Locate the cell with the specified text and output its (X, Y) center coordinate. 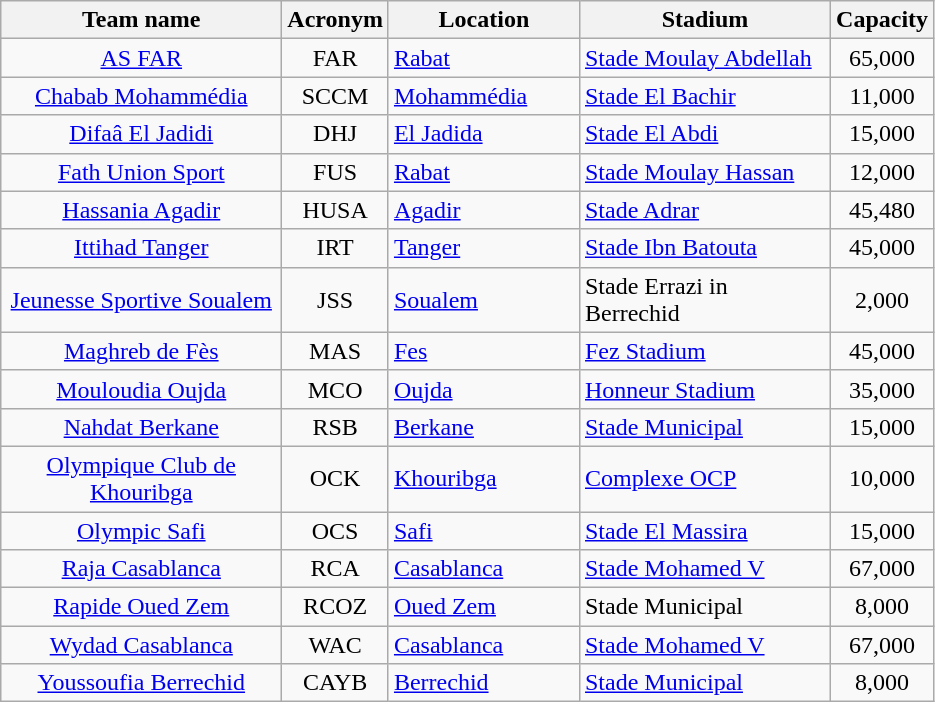
Mohammédia (484, 96)
Stadium (704, 20)
WAC (336, 645)
RCOZ (336, 607)
FUS (336, 172)
Team name (142, 20)
AS FAR (142, 58)
Nahdat Berkane (142, 427)
10,000 (882, 478)
Rapide Oued Zem (142, 607)
Fez Stadium (704, 351)
Stade Moulay Abdellah (704, 58)
45,480 (882, 210)
35,000 (882, 389)
Fath Union Sport (142, 172)
Stade El Abdi (704, 134)
Stade Moulay Hassan (704, 172)
Agadir (484, 210)
Youssoufia Berrechid (142, 683)
Capacity (882, 20)
65,000 (882, 58)
MAS (336, 351)
FAR (336, 58)
Stade Ibn Batouta (704, 248)
Raja Casablanca (142, 569)
12,000 (882, 172)
Oujda (484, 389)
Complexe OCP (704, 478)
Stade Adrar (704, 210)
Acronym (336, 20)
Tanger (484, 248)
Stade El Massira (704, 531)
Olympique Club de Khouribga (142, 478)
JSS (336, 300)
DHJ (336, 134)
Olympic Safi (142, 531)
Khouribga (484, 478)
Chabab Mohammédia (142, 96)
El Jadida (484, 134)
Jeunesse Sportive Soualem (142, 300)
RCA (336, 569)
Safi (484, 531)
Honneur Stadium (704, 389)
Berkane (484, 427)
OCK (336, 478)
RSB (336, 427)
OCS (336, 531)
Hassania Agadir (142, 210)
MCO (336, 389)
IRT (336, 248)
Ittihad Tanger (142, 248)
Difaâ El Jadidi (142, 134)
Soualem (484, 300)
SCCM (336, 96)
Location (484, 20)
2,000 (882, 300)
HUSA (336, 210)
CAYB (336, 683)
Wydad Casablanca (142, 645)
Oued Zem (484, 607)
Mouloudia Oujda (142, 389)
Maghreb de Fès (142, 351)
Stade Errazi in Berrechid (704, 300)
Berrechid (484, 683)
Stade El Bachir (704, 96)
11,000 (882, 96)
Fes (484, 351)
